Scan for the cell matching the given text and deliver its (X, Y) coordinate at center. 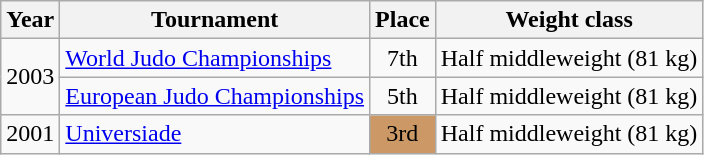
Weight class (569, 20)
Universiade (215, 134)
Tournament (215, 20)
3rd (403, 134)
2003 (30, 77)
7th (403, 58)
European Judo Championships (215, 96)
2001 (30, 134)
Place (403, 20)
Year (30, 20)
World Judo Championships (215, 58)
5th (403, 96)
